Return [X, Y] of the center of cell containing provided text 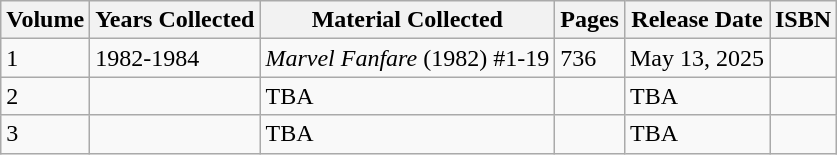
May 13, 2025 [696, 58]
Material Collected [408, 20]
Release Date [696, 20]
Pages [590, 20]
1 [46, 58]
3 [46, 134]
736 [590, 58]
ISBN [804, 20]
Years Collected [175, 20]
Marvel Fanfare (1982) #1-19 [408, 58]
1982-1984 [175, 58]
2 [46, 96]
Volume [46, 20]
